Capture the cell that displays the provided text and extract its [x, y] central coordinate. 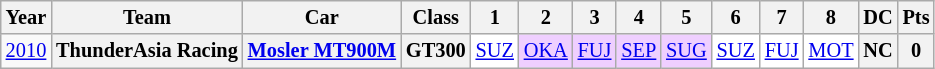
Car [322, 17]
Pts [916, 17]
GT300 [436, 51]
5 [686, 17]
Team [147, 17]
Mosler MT900M [322, 51]
8 [830, 17]
3 [595, 17]
Year [26, 17]
2 [546, 17]
SEP [638, 51]
6 [736, 17]
OKA [546, 51]
MOT [830, 51]
2010 [26, 51]
Class [436, 17]
7 [782, 17]
SUG [686, 51]
1 [495, 17]
4 [638, 17]
ThunderAsia Racing [147, 51]
DC [878, 17]
0 [916, 51]
NC [878, 51]
